Detect which cell encompasses the target text, then output its (X, Y) center coordinate. 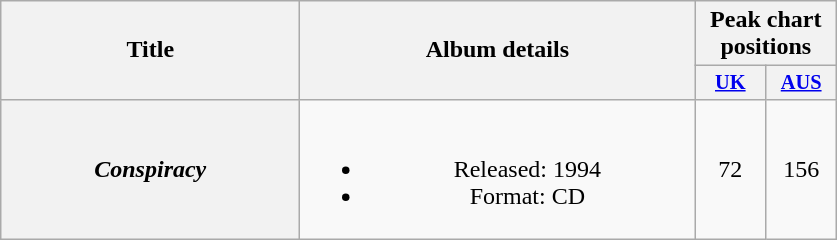
Peak chartpositions (766, 34)
Conspiracy (150, 169)
156 (802, 169)
UK (730, 83)
Released: 1994Format: CD (498, 169)
Album details (498, 50)
Title (150, 50)
72 (730, 169)
AUS (802, 83)
